Identify which cell holds the provided text, then report its [X, Y] central coordinate. 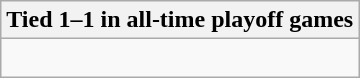
Tied 1–1 in all-time playoff games [180, 20]
